Identify which cell holds the provided text, then report its [x, y] central coordinate. 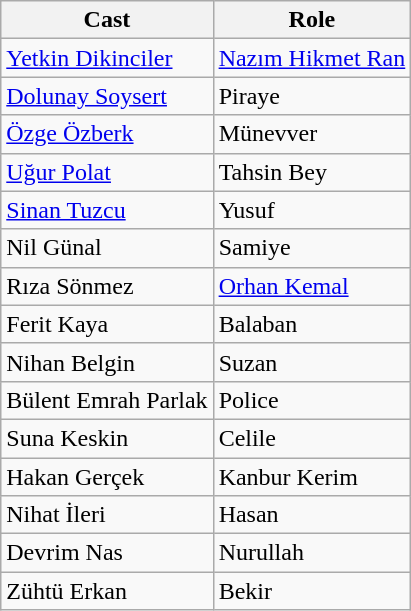
Devrim Nas [107, 553]
Bekir [312, 591]
Orhan Kemal [312, 286]
Nihat İleri [107, 515]
Nihan Belgin [107, 362]
Yusuf [312, 210]
Balaban [312, 324]
Hakan Gerçek [107, 477]
Celile [312, 438]
Suzan [312, 362]
Kanbur Kerim [312, 477]
Police [312, 400]
Suna Keskin [107, 438]
Yetkin Dikinciler [107, 58]
Samiye [312, 248]
Ferit Kaya [107, 324]
Tahsin Bey [312, 172]
Nurullah [312, 553]
Özge Özberk [107, 134]
Uğur Polat [107, 172]
Dolunay Soysert [107, 96]
Piraye [312, 96]
Rıza Sönmez [107, 286]
Role [312, 20]
Zühtü Erkan [107, 591]
Cast [107, 20]
Bülent Emrah Parlak [107, 400]
Nazım Hikmet Ran [312, 58]
Sinan Tuzcu [107, 210]
Nil Günal [107, 248]
Hasan [312, 515]
Münevver [312, 134]
